From the cell containing the given text, extract its center point as (X, Y) coordinate. 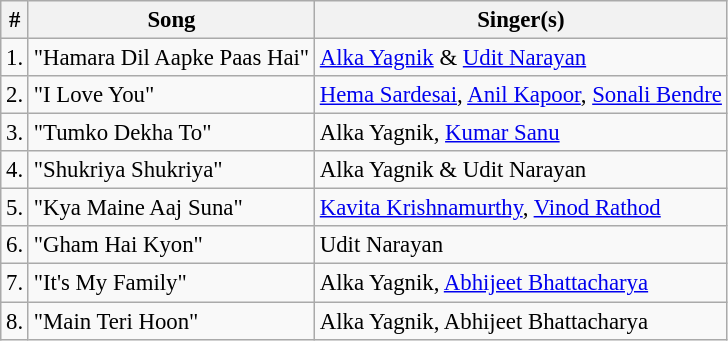
"Shukriya Shukriya" (171, 170)
"Tumko Dekha To" (171, 133)
5. (15, 208)
Udit Narayan (520, 245)
1. (15, 58)
"I Love You" (171, 95)
8. (15, 321)
Hema Sardesai, Anil Kapoor, Sonali Bendre (520, 95)
6. (15, 245)
Singer(s) (520, 20)
# (15, 20)
4. (15, 170)
Alka Yagnik, Kumar Sanu (520, 133)
"It's My Family" (171, 283)
"Kya Maine Aaj Suna" (171, 208)
"Hamara Dil Aapke Paas Hai" (171, 58)
2. (15, 95)
7. (15, 283)
Kavita Krishnamurthy, Vinod Rathod (520, 208)
3. (15, 133)
"Main Teri Hoon" (171, 321)
Song (171, 20)
"Gham Hai Kyon" (171, 245)
